Determine the [x, y] coordinate at the center of the cell enclosing the given text.  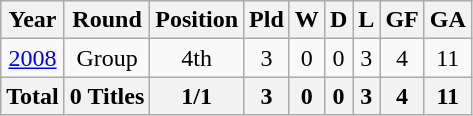
GF [402, 20]
GA [448, 20]
Year [33, 20]
2008 [33, 58]
Position [197, 20]
Round [107, 20]
1/1 [197, 96]
D [338, 20]
0 Titles [107, 96]
W [306, 20]
L [366, 20]
4th [197, 58]
Group [107, 58]
Pld [267, 20]
Total [33, 96]
